Extract the (X, Y) coordinate from the center of the cell holding the provided text.  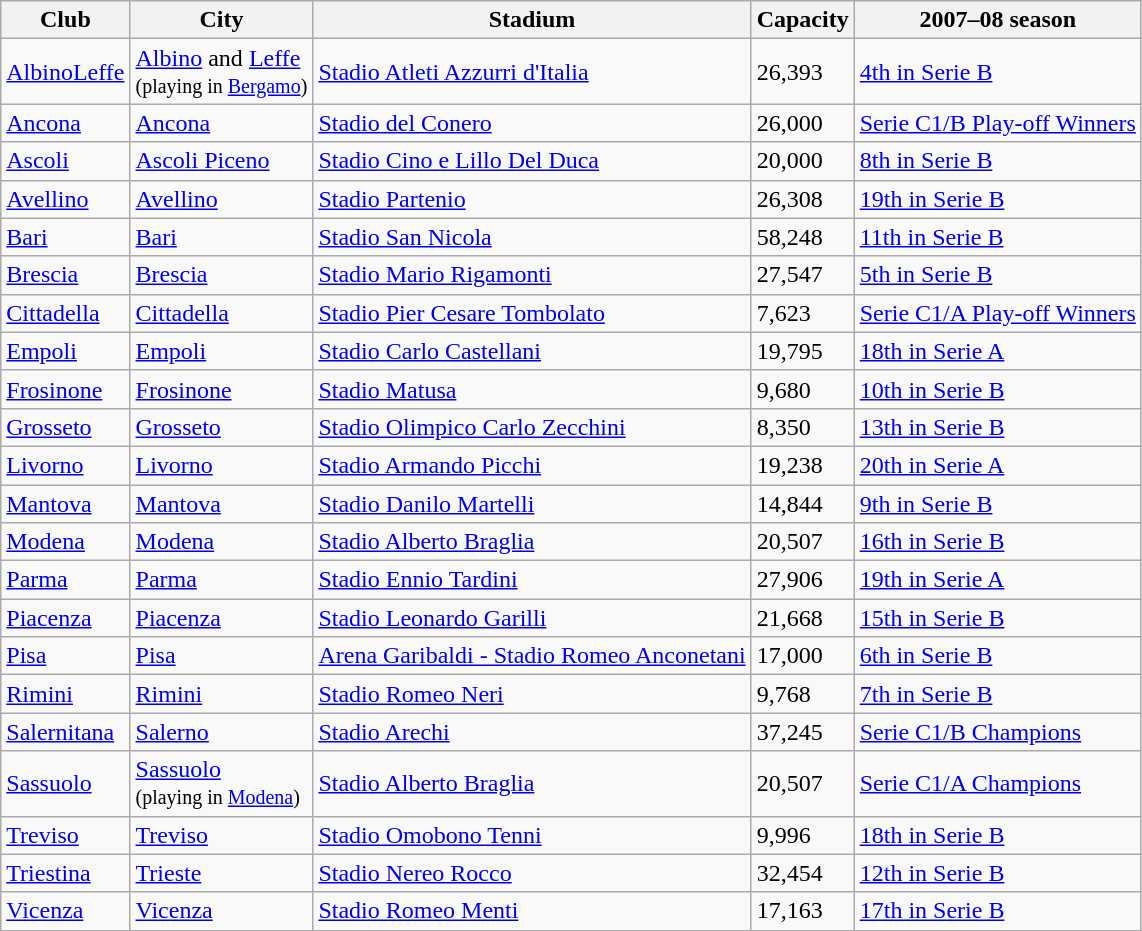
Stadio Cino e Lillo Del Duca (532, 161)
Sassuolo(playing in Modena) (222, 784)
9th in Serie B (998, 503)
Triestina (66, 873)
58,248 (802, 237)
14,844 (802, 503)
Arena Garibaldi - Stadio Romeo Anconetani (532, 656)
19,238 (802, 465)
4th in Serie B (998, 72)
18th in Serie B (998, 835)
Sassuolo (66, 784)
19th in Serie B (998, 199)
Salerno (222, 732)
26,393 (802, 72)
City (222, 20)
20,000 (802, 161)
Stadio Atleti Azzurri d'Italia (532, 72)
18th in Serie A (998, 351)
Stadio Danilo Martelli (532, 503)
Trieste (222, 873)
Albino and Leffe(playing in Bergamo) (222, 72)
21,668 (802, 618)
Salernitana (66, 732)
32,454 (802, 873)
Stadium (532, 20)
7,623 (802, 313)
AlbinoLeffe (66, 72)
Stadio del Conero (532, 123)
27,906 (802, 580)
Stadio Carlo Castellani (532, 351)
Serie C1/B Champions (998, 732)
26,000 (802, 123)
Stadio Matusa (532, 389)
11th in Serie B (998, 237)
Club (66, 20)
5th in Serie B (998, 275)
Ascoli (66, 161)
Stadio Ennio Tardini (532, 580)
17,163 (802, 911)
Stadio Pier Cesare Tombolato (532, 313)
Stadio Arechi (532, 732)
Serie C1/A Champions (998, 784)
9,768 (802, 694)
Serie C1/A Play-off Winners (998, 313)
Stadio Armando Picchi (532, 465)
Stadio San Nicola (532, 237)
13th in Serie B (998, 427)
17,000 (802, 656)
12th in Serie B (998, 873)
Stadio Olimpico Carlo Zecchini (532, 427)
27,547 (802, 275)
20th in Serie A (998, 465)
Capacity (802, 20)
9,680 (802, 389)
2007–08 season (998, 20)
37,245 (802, 732)
Stadio Partenio (532, 199)
8,350 (802, 427)
Stadio Romeo Neri (532, 694)
16th in Serie B (998, 542)
15th in Serie B (998, 618)
Stadio Leonardo Garilli (532, 618)
Stadio Mario Rigamonti (532, 275)
8th in Serie B (998, 161)
19,795 (802, 351)
Ascoli Piceno (222, 161)
Stadio Romeo Menti (532, 911)
6th in Serie B (998, 656)
9,996 (802, 835)
17th in Serie B (998, 911)
26,308 (802, 199)
7th in Serie B (998, 694)
19th in Serie A (998, 580)
Serie C1/B Play-off Winners (998, 123)
Stadio Omobono Tenni (532, 835)
Stadio Nereo Rocco (532, 873)
10th in Serie B (998, 389)
